Find where the given text appears and provide that cell's center as (X, Y) coordinate. 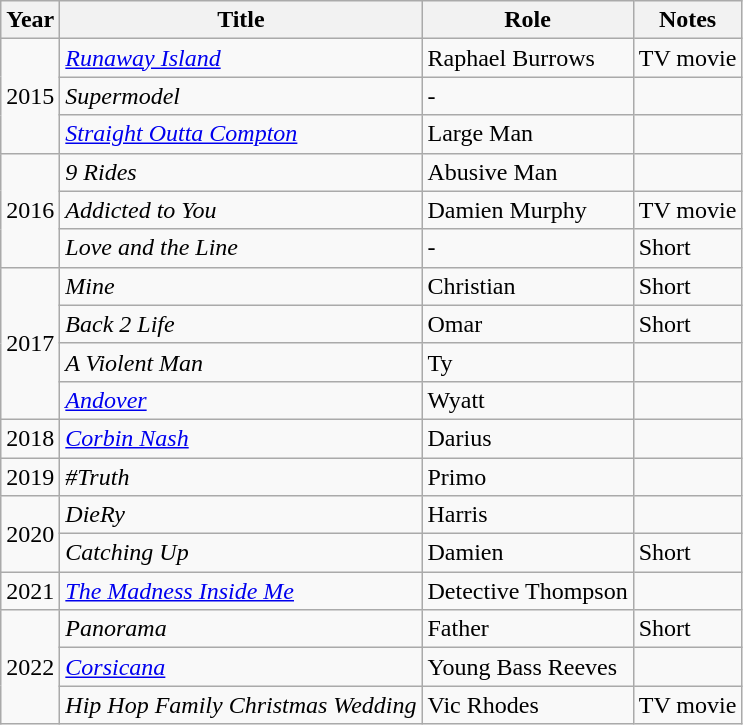
Love and the Line (241, 248)
Supermodel (241, 96)
Runaway Island (241, 58)
Straight Outta Compton (241, 134)
2016 (30, 210)
Detective Thompson (528, 591)
Christian (528, 286)
Back 2 Life (241, 324)
Title (241, 20)
Abusive Man (528, 172)
Role (528, 20)
Corbin Nash (241, 438)
2019 (30, 477)
2021 (30, 591)
Wyatt (528, 400)
Raphael Burrows (528, 58)
The Madness Inside Me (241, 591)
2020 (30, 534)
2018 (30, 438)
2022 (30, 667)
Corsicana (241, 667)
Addicted to You (241, 210)
A Violent Man (241, 362)
Young Bass Reeves (528, 667)
DieRy (241, 515)
Damien Murphy (528, 210)
2017 (30, 343)
Father (528, 629)
Mine (241, 286)
Primo (528, 477)
Large Man (528, 134)
Catching Up (241, 553)
2015 (30, 96)
Vic Rhodes (528, 705)
Omar (528, 324)
Andover (241, 400)
Damien (528, 553)
Year (30, 20)
Notes (688, 20)
9 Rides (241, 172)
#Truth (241, 477)
Hip Hop Family Christmas Wedding (241, 705)
Darius (528, 438)
Harris (528, 515)
Ty (528, 362)
Panorama (241, 629)
